Search for the cell housing the specified text and yield its [x, y] center coordinate. 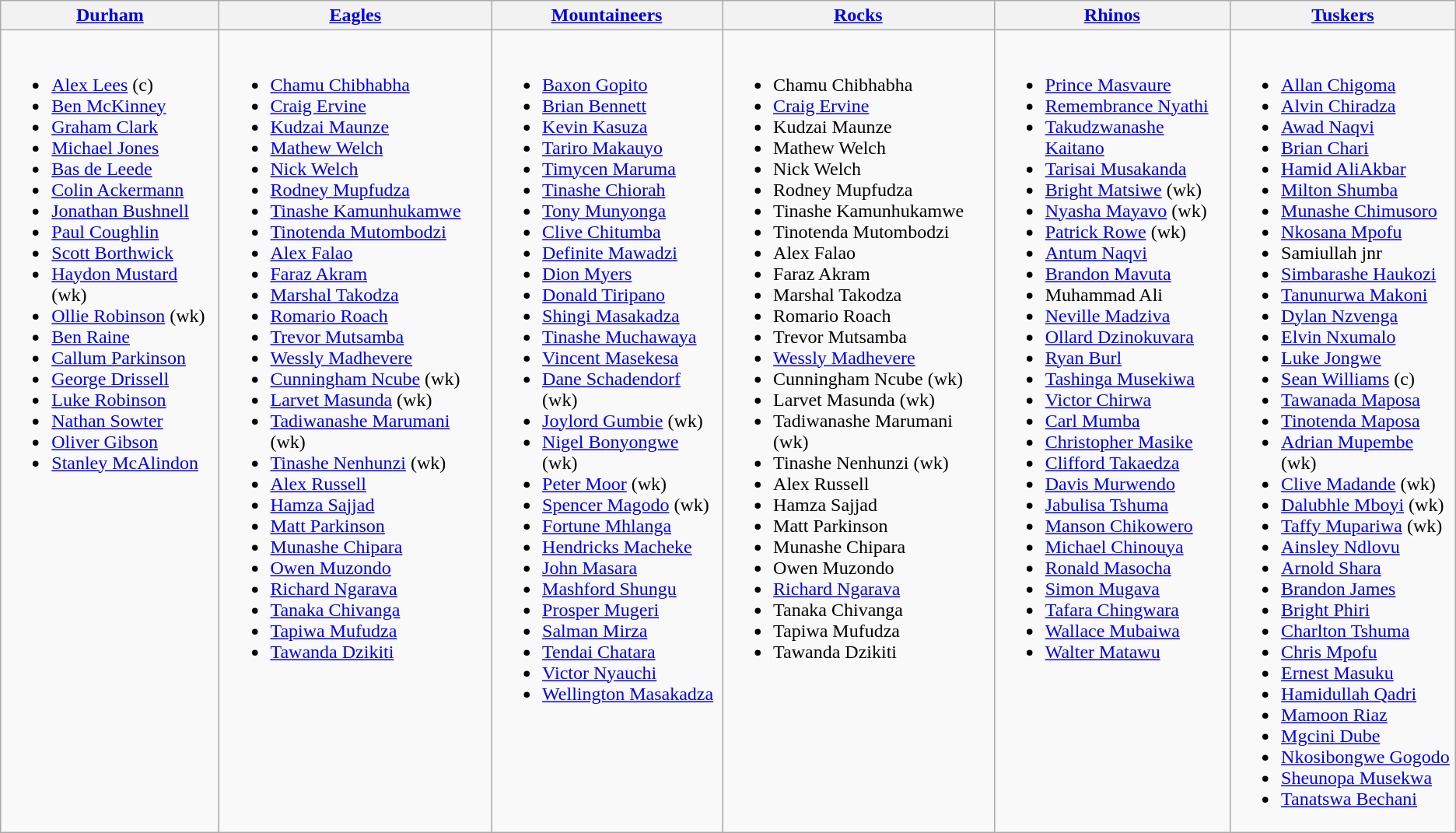
Mountaineers [607, 16]
Tuskers [1343, 16]
Rhinos [1112, 16]
Rocks [859, 16]
Eagles [355, 16]
Durham [110, 16]
